Output the [X, Y] coordinate of the center of the cell containing the given text.  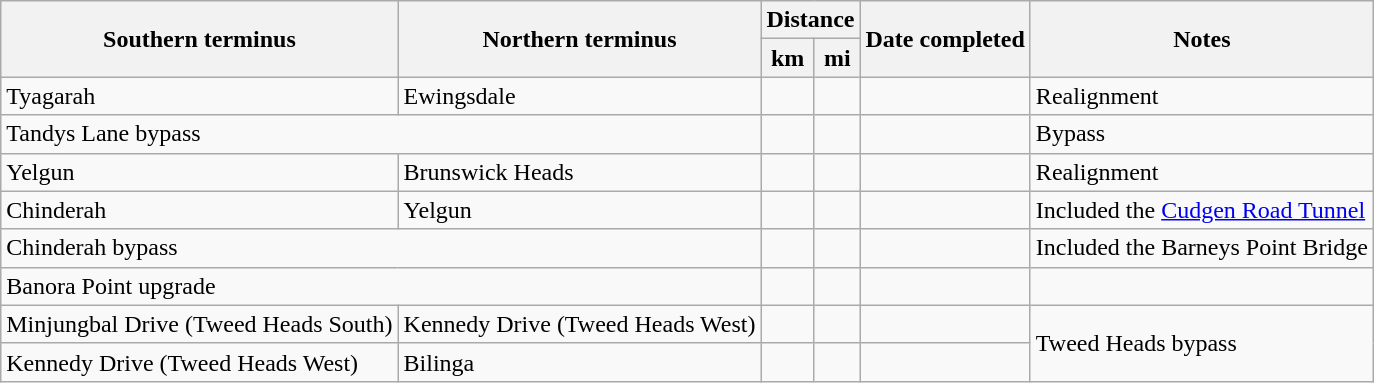
Included the Cudgen Road Tunnel [1202, 210]
km [788, 58]
Brunswick Heads [580, 172]
Notes [1202, 39]
Included the Barneys Point Bridge [1202, 248]
Tweed Heads bypass [1202, 343]
Chinderah bypass [381, 248]
Banora Point upgrade [381, 286]
Tandys Lane bypass [381, 134]
Date completed [945, 39]
Ewingsdale [580, 96]
Tyagarah [200, 96]
Bilinga [580, 362]
Southern terminus [200, 39]
Chinderah [200, 210]
Bypass [1202, 134]
mi [837, 58]
Distance [810, 20]
Northern terminus [580, 39]
Minjungbal Drive (Tweed Heads South) [200, 324]
